Extract the [X, Y] coordinate from the center of the cell holding the provided text.  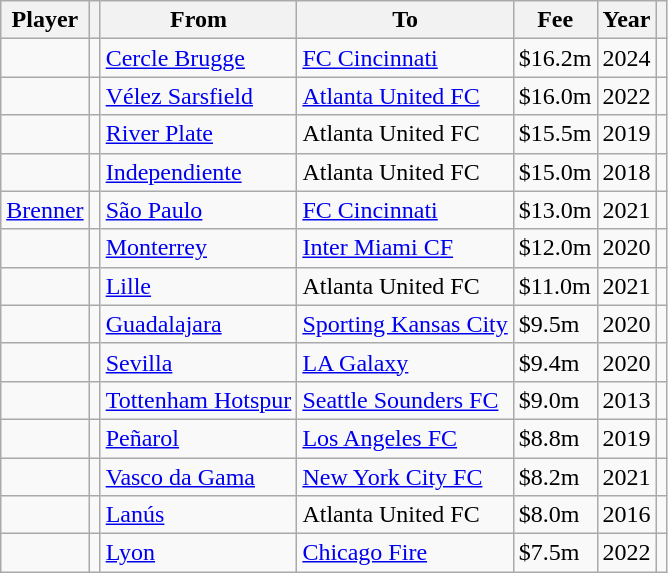
$16.0m [555, 96]
Cercle Brugge [198, 58]
2024 [626, 58]
Independiente [198, 172]
Year [626, 20]
River Plate [198, 134]
$11.0m [555, 286]
Sevilla [198, 362]
Tottenham Hotspur [198, 400]
$15.5m [555, 134]
$12.0m [555, 248]
Lanús [198, 515]
$8.0m [555, 515]
Lille [198, 286]
$8.2m [555, 477]
Sporting Kansas City [405, 324]
2013 [626, 400]
$7.5m [555, 553]
$16.2m [555, 58]
2018 [626, 172]
Player [45, 20]
From [198, 20]
To [405, 20]
2016 [626, 515]
Lyon [198, 553]
Peñarol [198, 438]
Vélez Sarsfield [198, 96]
$9.4m [555, 362]
Brenner [45, 210]
New York City FC [405, 477]
Chicago Fire [405, 553]
$13.0m [555, 210]
$15.0m [555, 172]
$9.5m [555, 324]
Monterrey [198, 248]
São Paulo [198, 210]
$9.0m [555, 400]
Fee [555, 20]
$8.8m [555, 438]
Seattle Sounders FC [405, 400]
LA Galaxy [405, 362]
Los Angeles FC [405, 438]
Inter Miami CF [405, 248]
Vasco da Gama [198, 477]
Guadalajara [198, 324]
